Locate the cell with the specified text and output its (X, Y) center coordinate. 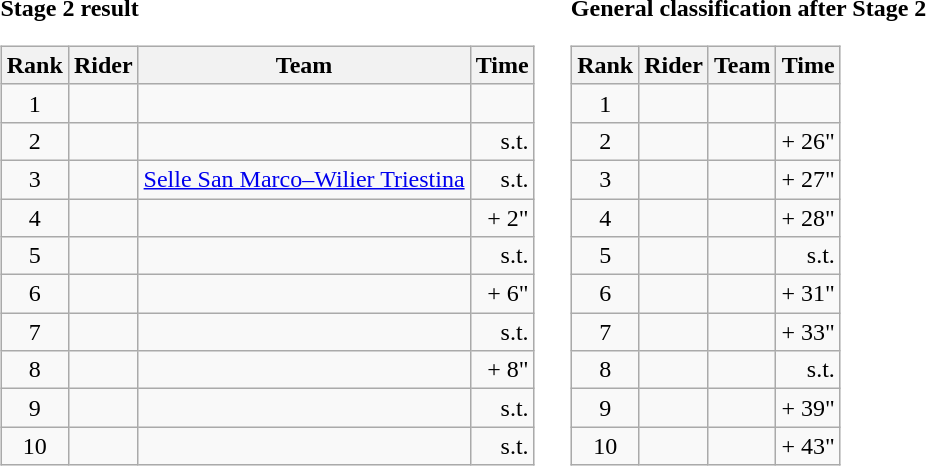
+ 43" (808, 446)
+ 26" (808, 141)
+ 39" (808, 408)
+ 31" (808, 294)
+ 8" (502, 370)
+ 27" (808, 179)
+ 33" (808, 332)
Selle San Marco–Wilier Triestina (304, 179)
+ 6" (502, 294)
+ 28" (808, 217)
+ 2" (502, 217)
